Scan for the cell matching the given text and deliver its (x, y) coordinate at center. 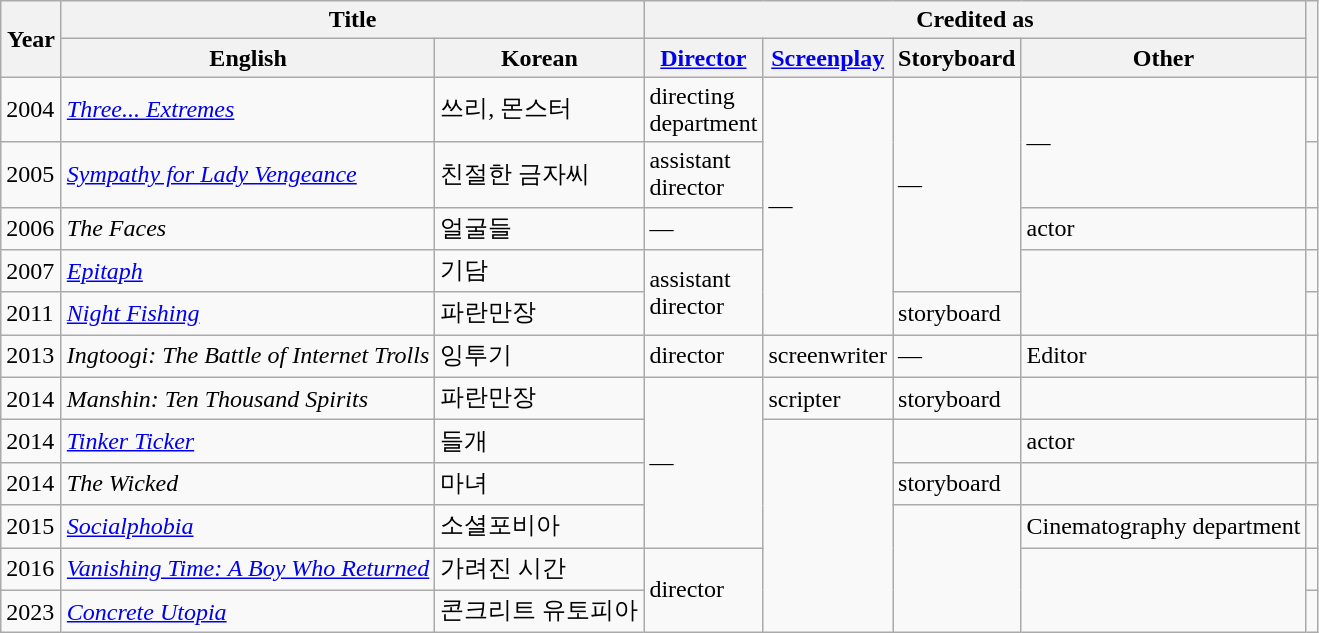
Ingtoogi: The Battle of Internet Trolls (248, 356)
Tinker Ticker (248, 442)
2023 (32, 612)
Director (704, 58)
directing department (704, 110)
Other (1164, 58)
Year (32, 39)
The Faces (248, 228)
Manshin: Ten Thousand Spirits (248, 398)
Storyboard (957, 58)
Three... Extremes (248, 110)
들개 (540, 442)
2005 (32, 174)
2007 (32, 272)
마녀 (540, 484)
친절한 금자씨 (540, 174)
2013 (32, 356)
Sympathy for Lady Vengeance (248, 174)
Korean (540, 58)
가려진 시간 (540, 570)
Title (352, 20)
English (248, 58)
Cinematography department (1164, 526)
Credited as (975, 20)
Screenplay (828, 58)
2004 (32, 110)
Concrete Utopia (248, 612)
Editor (1164, 356)
2015 (32, 526)
screenwriter (828, 356)
소셜포비아 (540, 526)
Socialphobia (248, 526)
얼굴들 (540, 228)
Vanishing Time: A Boy Who Returned (248, 570)
2011 (32, 314)
The Wicked (248, 484)
기담 (540, 272)
콘크리트 유토피아 (540, 612)
잉투기 (540, 356)
Epitaph (248, 272)
쓰리, 몬스터 (540, 110)
2006 (32, 228)
2016 (32, 570)
Night Fishing (248, 314)
scripter (828, 398)
